Extract the [x, y] coordinate from the center of the cell holding the provided text.  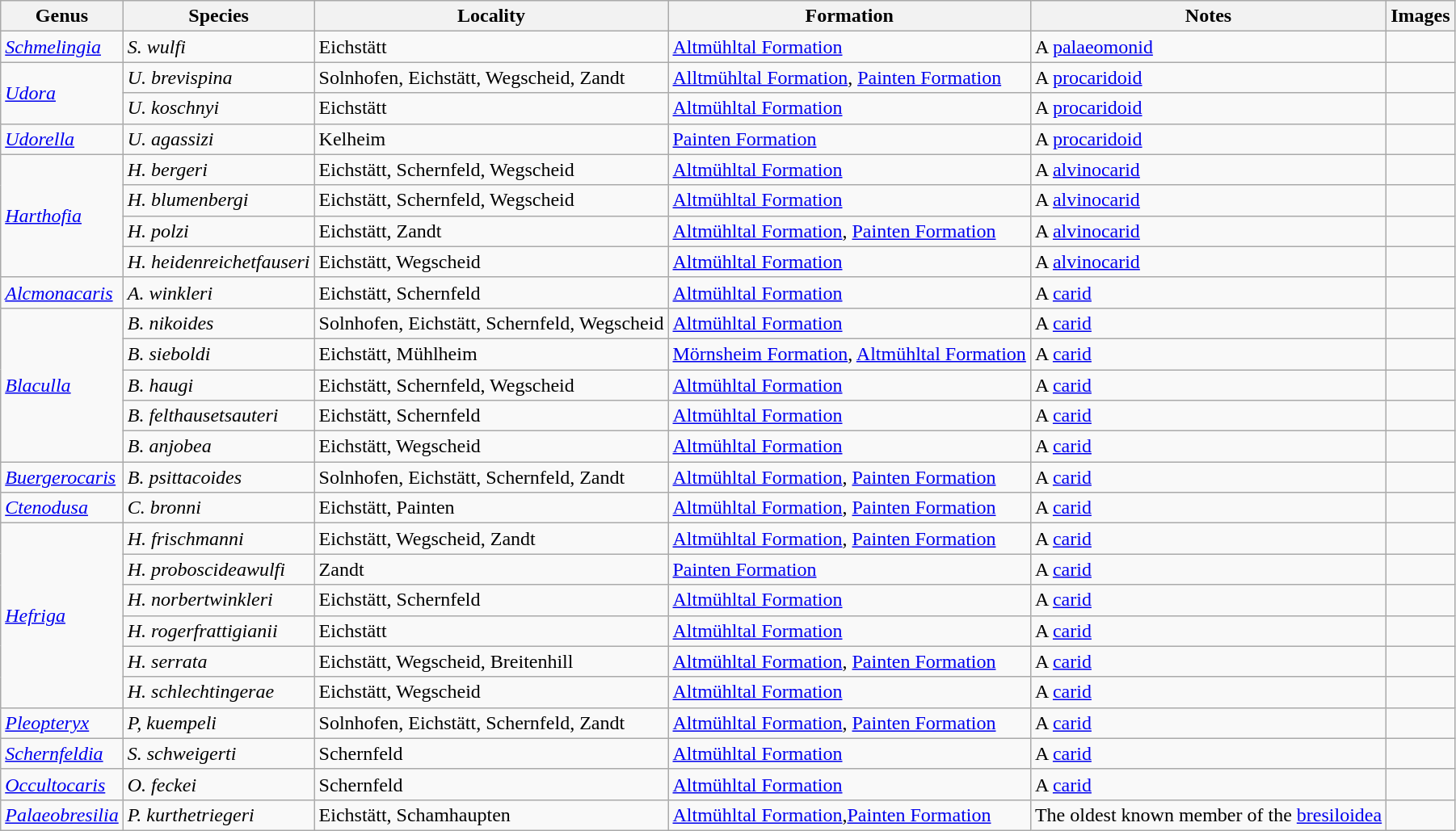
Eichstätt, Wegscheid, Breitenhill [491, 661]
Palaeobresilia [62, 815]
S. wulfi [218, 47]
Harthofia [62, 216]
H. schlechtingerae [218, 692]
P, kuempeli [218, 723]
C. bronni [218, 508]
H. serrata [218, 661]
S. schweigerti [218, 753]
Ctenodusa [62, 508]
O. feckei [218, 784]
Buergerocaris [62, 477]
B. psittacoides [218, 477]
Locality [491, 16]
H. frischmanni [218, 539]
Pleopteryx [62, 723]
Formation [849, 16]
The oldest known member of the bresiloidea [1208, 815]
Zandt [491, 569]
B. sieboldi [218, 354]
Udorella [62, 139]
H. polzi [218, 231]
Solnhofen, Eichstätt, Schernfeld, Wegscheid [491, 323]
Mörnsheim Formation, Altmühltal Formation [849, 354]
H. blumenbergi [218, 200]
P. kurthetriegeri [218, 815]
Occultocaris [62, 784]
Images [1420, 16]
Genus [62, 16]
Alcmonacaris [62, 292]
U. brevispina [218, 78]
Eichstätt, Wegscheid, Zandt [491, 539]
Eichstätt, Zandt [491, 231]
Blaculla [62, 384]
Eichstätt, Painten [491, 508]
B. felthausetsauteri [218, 416]
Species [218, 16]
H. proboscideawulfi [218, 569]
H. bergeri [218, 170]
Schmelingia [62, 47]
Solnhofen, Eichstätt, Wegscheid, Zandt [491, 78]
B. anjobea [218, 447]
Schernfeldia [62, 753]
Eichstätt, Schamhaupten [491, 815]
Udora [62, 93]
Altmühltal Formation,Painten Formation [849, 815]
A. winkleri [218, 292]
Hefriga [62, 615]
Notes [1208, 16]
H. norbertwinkleri [218, 600]
B. haugi [218, 385]
H. heidenreichetfauseri [218, 262]
U. agassizi [218, 139]
Eichstätt, Mühlheim [491, 354]
U. koschnyi [218, 108]
Alltmühltal Formation, Painten Formation [849, 78]
H. rogerfrattigianii [218, 631]
Kelheim [491, 139]
A palaeomonid [1208, 47]
B. nikoides [218, 323]
